Return the [X, Y] coordinate for the center point of the cell that contains the specified text.  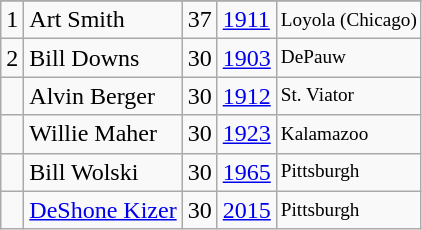
Bill Downs [103, 58]
DeShone Kizer [103, 210]
Art Smith [103, 20]
DePauw [348, 58]
Bill Wolski [103, 172]
2015 [246, 210]
St. Viator [348, 96]
1912 [246, 96]
Loyola (Chicago) [348, 20]
2 [12, 58]
1911 [246, 20]
37 [200, 20]
1923 [246, 134]
1965 [246, 172]
Alvin Berger [103, 96]
1903 [246, 58]
1 [12, 20]
Kalamazoo [348, 134]
Willie Maher [103, 134]
